Provide the (X, Y) coordinate of the cell's center where the given text is located.  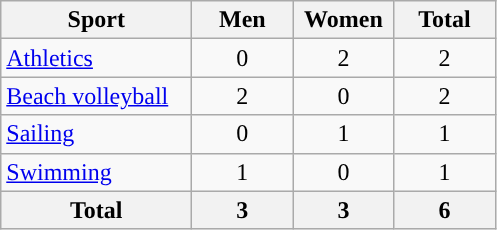
Swimming (96, 172)
Sport (96, 20)
Men (242, 20)
6 (444, 210)
Athletics (96, 58)
Beach volleyball (96, 96)
Sailing (96, 134)
Women (344, 20)
